Search for the cell housing the specified text and yield its [x, y] center coordinate. 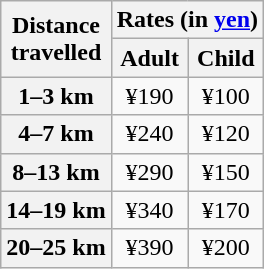
¥170 [226, 210]
8–13 km [56, 172]
¥340 [150, 210]
20–25 km [56, 248]
Child [226, 58]
¥190 [150, 96]
Adult [150, 58]
1–3 km [56, 96]
¥100 [226, 96]
¥240 [150, 134]
¥200 [226, 248]
14–19 km [56, 210]
¥290 [150, 172]
¥120 [226, 134]
¥390 [150, 248]
¥150 [226, 172]
Rates (in yen) [187, 20]
4–7 km [56, 134]
Distancetravelled [56, 39]
